For the text-containing cell, return its midpoint in [X, Y] coordinate format. 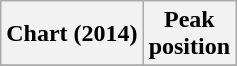
Chart (2014) [72, 34]
Peakposition [189, 34]
